Identify which cell holds the provided text, then report its [X, Y] central coordinate. 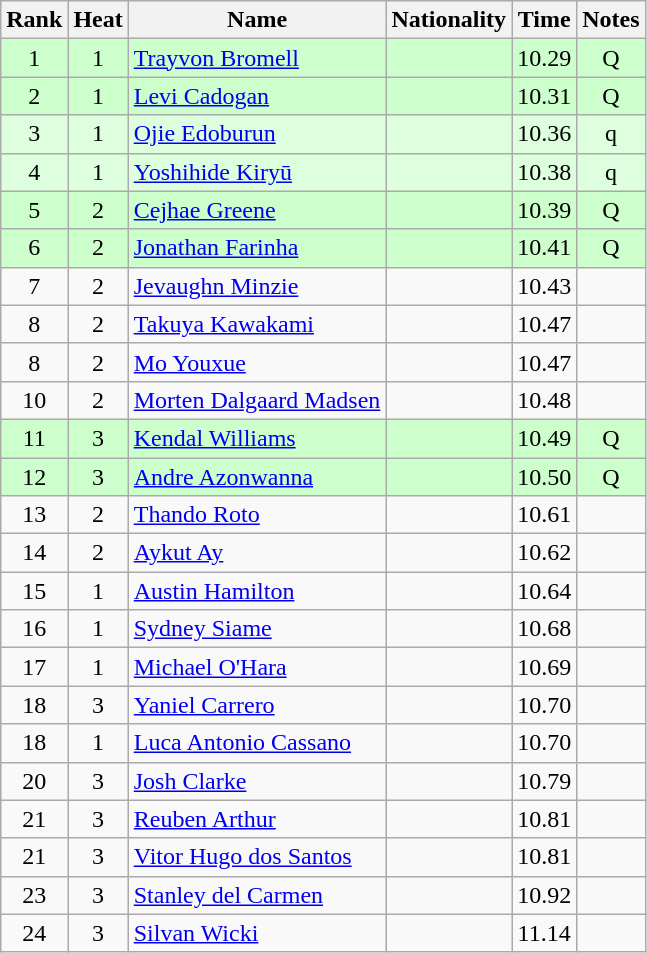
10.68 [544, 629]
7 [34, 286]
12 [34, 477]
Aykut Ay [257, 553]
Rank [34, 20]
Silvan Wicki [257, 933]
10 [34, 400]
16 [34, 629]
Michael O'Hara [257, 667]
10.38 [544, 172]
Cejhae Greene [257, 210]
24 [34, 933]
Luca Antonio Cassano [257, 743]
10.48 [544, 400]
Takuya Kawakami [257, 324]
10.29 [544, 58]
10.43 [544, 286]
Jonathan Farinha [257, 248]
11.14 [544, 933]
10.79 [544, 781]
Yaniel Carrero [257, 705]
10.64 [544, 591]
Stanley del Carmen [257, 895]
10.36 [544, 134]
14 [34, 553]
10.61 [544, 515]
10.31 [544, 96]
Vitor Hugo dos Santos [257, 857]
10.62 [544, 553]
10.39 [544, 210]
Thando Roto [257, 515]
10.69 [544, 667]
10.41 [544, 248]
4 [34, 172]
Kendal Williams [257, 438]
Morten Dalgaard Madsen [257, 400]
Sydney Siame [257, 629]
Jevaughn Minzie [257, 286]
Heat [98, 20]
Austin Hamilton [257, 591]
6 [34, 248]
Name [257, 20]
Andre Azonwanna [257, 477]
5 [34, 210]
23 [34, 895]
15 [34, 591]
10.50 [544, 477]
10.92 [544, 895]
Mo Youxue [257, 362]
13 [34, 515]
Reuben Arthur [257, 819]
Josh Clarke [257, 781]
Ojie Edoburun [257, 134]
Time [544, 20]
17 [34, 667]
20 [34, 781]
Trayvon Bromell [257, 58]
Notes [611, 20]
Yoshihide Kiryū [257, 172]
Nationality [449, 20]
11 [34, 438]
10.49 [544, 438]
Levi Cadogan [257, 96]
